Pinpoint the cell where the given text exists, returning its [X, Y] midpoint coordinate. 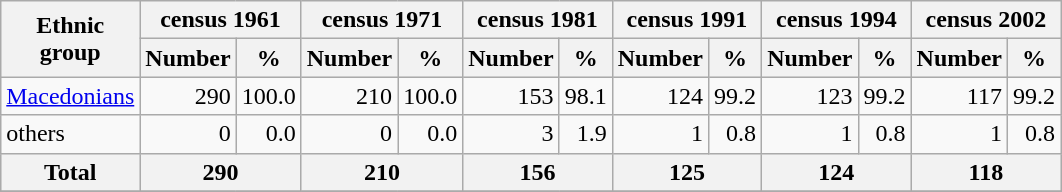
census 1981 [538, 20]
118 [986, 172]
125 [686, 172]
others [70, 134]
census 1994 [836, 20]
153 [511, 96]
Macedonians [70, 96]
census 2002 [986, 20]
123 [810, 96]
census 1971 [382, 20]
117 [959, 96]
Ethnicgroup [70, 39]
1.9 [586, 134]
98.1 [586, 96]
156 [538, 172]
3 [511, 134]
census 1991 [686, 20]
census 1961 [220, 20]
Total [70, 172]
